Locate the cell with the specified text and output its [X, Y] center coordinate. 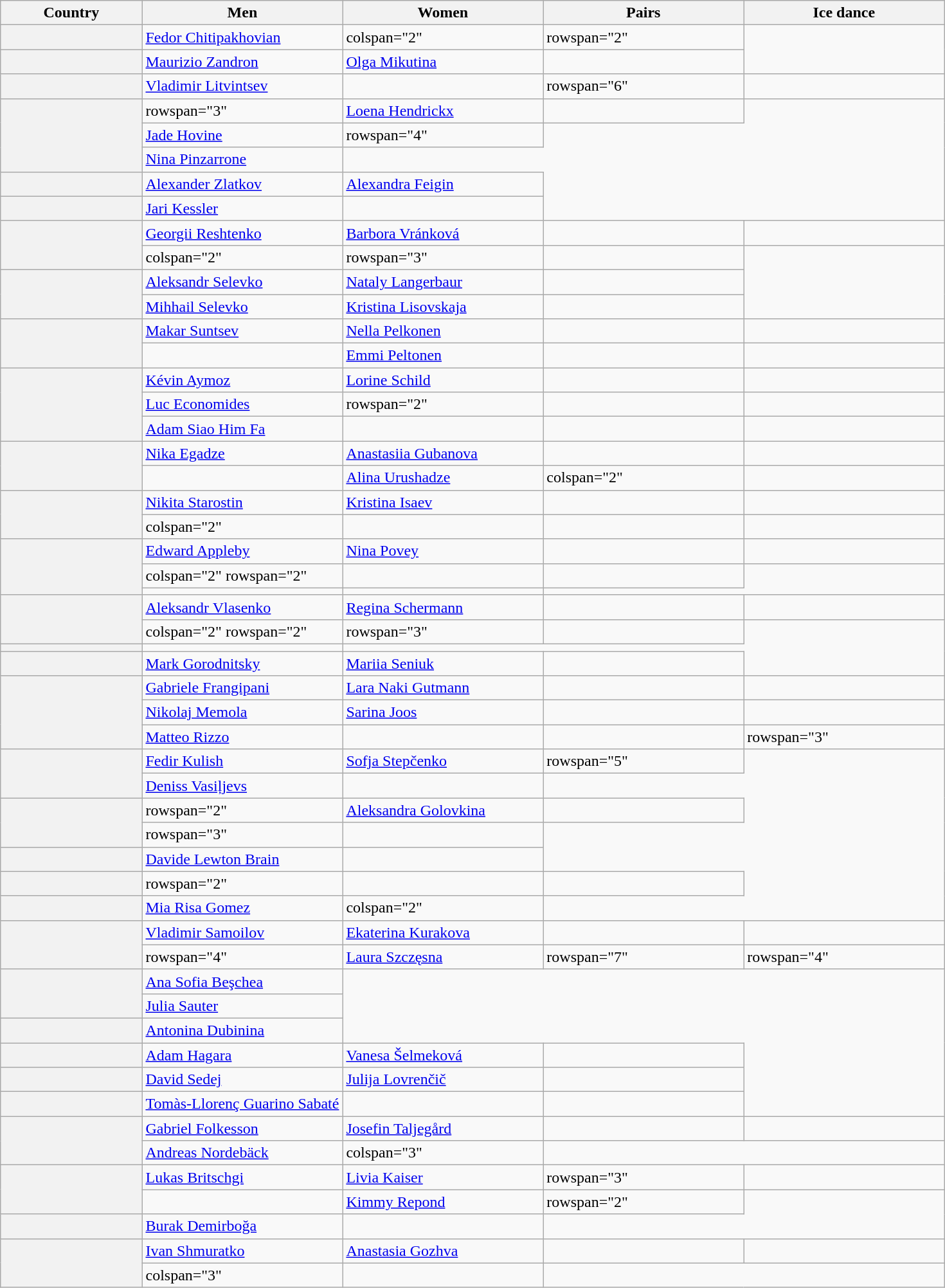
Ivan Shmuratko [242, 1251]
Nina Pinzarrone [242, 159]
Pairs [643, 13]
Lara Naki Gutmann [443, 688]
Emmi Peltonen [443, 356]
Vladimir Litvintsev [242, 86]
Nikolaj Memola [242, 712]
Georgii Reshtenko [242, 233]
Antonina Dubinina [242, 1030]
Alexander Zlatkov [242, 184]
Anastasiia Gubanova [443, 453]
Maurizio Zandron [242, 62]
David Sedej [242, 1080]
Anastasia Gozhva [443, 1251]
Fedor Chitipakhovian [242, 37]
Lorine Schild [443, 380]
Alina Urushadze [443, 478]
Loena Hendrickx [443, 111]
Regina Schermann [443, 607]
Deniss Vasiļjevs [242, 786]
Jade Hovine [242, 135]
Nina Povey [443, 551]
rowspan="6" [643, 86]
Barbora Vránková [443, 233]
rowspan="7" [643, 957]
Mark Gorodnitsky [242, 663]
Aleksandra Golovkina [443, 810]
Mia Risa Gomez [242, 908]
Mariia Seniuk [443, 663]
Sarina Joos [443, 712]
Kévin Aymoz [242, 380]
Lukas Britschgi [242, 1177]
Josefin Taljegård [443, 1129]
Aleksandr Vlasenko [242, 607]
Vladimir Samoilov [242, 932]
Vanesa Šelmeková [443, 1055]
Nataly Langerbaur [443, 282]
Sofja Stepčenko [443, 761]
Edward Appleby [242, 551]
Livia Kaiser [443, 1177]
Adam Siao Him Fa [242, 429]
Kristina Isaev [443, 502]
Tomàs-Llorenç Guarino Sabaté [242, 1104]
Gabriele Frangipani [242, 688]
Makar Suntsev [242, 331]
Nella Pelkonen [443, 331]
Laura Szczęsna [443, 957]
rowspan="5" [643, 761]
Ana Sofia Beşchea [242, 981]
Women [443, 13]
Matteo Rizzo [242, 737]
Fedir Kulish [242, 761]
Gabriel Folkesson [242, 1129]
Andreas Nordebäck [242, 1153]
Jari Kessler [242, 208]
Adam Hagara [242, 1055]
Julija Lovrenčič [443, 1080]
Country [71, 13]
Nika Egadze [242, 453]
Ekaterina Kurakova [443, 932]
Kimmy Repond [443, 1202]
Julia Sauter [242, 1006]
Alexandra Feigin [443, 184]
Men [242, 13]
Burak Demirboğa [242, 1226]
Ice dance [844, 13]
Kristina Lisovskaja [443, 307]
Olga Mikutina [443, 62]
Luc Economides [242, 404]
Aleksandr Selevko [242, 282]
Davide Lewton Brain [242, 859]
Nikita Starostin [242, 502]
Mihhail Selevko [242, 307]
